Locate the cell with the specified text and output its (X, Y) center coordinate. 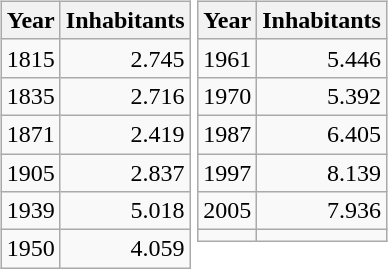
7.936 (322, 211)
1961 (228, 58)
8.139 (322, 173)
4.059 (125, 249)
5.018 (125, 211)
1871 (30, 134)
2005 (228, 211)
1997 (228, 173)
6.405 (322, 134)
5.392 (322, 96)
1835 (30, 96)
2.716 (125, 96)
1939 (30, 211)
2.745 (125, 58)
1815 (30, 58)
1950 (30, 249)
5.446 (322, 58)
1987 (228, 134)
2.419 (125, 134)
1970 (228, 96)
1905 (30, 173)
2.837 (125, 173)
